Pinpoint the cell where the given text exists, returning its (x, y) midpoint coordinate. 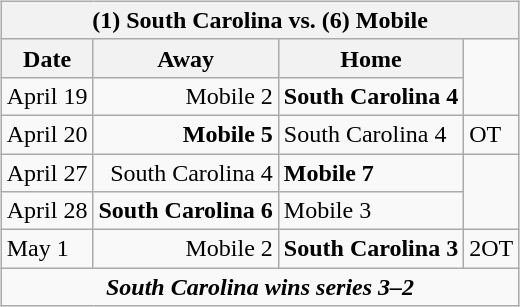
Home (370, 58)
Mobile 7 (370, 173)
Mobile 5 (186, 134)
South Carolina wins series 3–2 (260, 287)
April 28 (47, 211)
May 1 (47, 249)
2OT (492, 249)
Away (186, 58)
South Carolina 6 (186, 211)
South Carolina 3 (370, 249)
OT (492, 134)
Date (47, 58)
Mobile 3 (370, 211)
April 27 (47, 173)
(1) South Carolina vs. (6) Mobile (260, 20)
April 20 (47, 134)
April 19 (47, 96)
